Capture the cell that displays the provided text and extract its [X, Y] central coordinate. 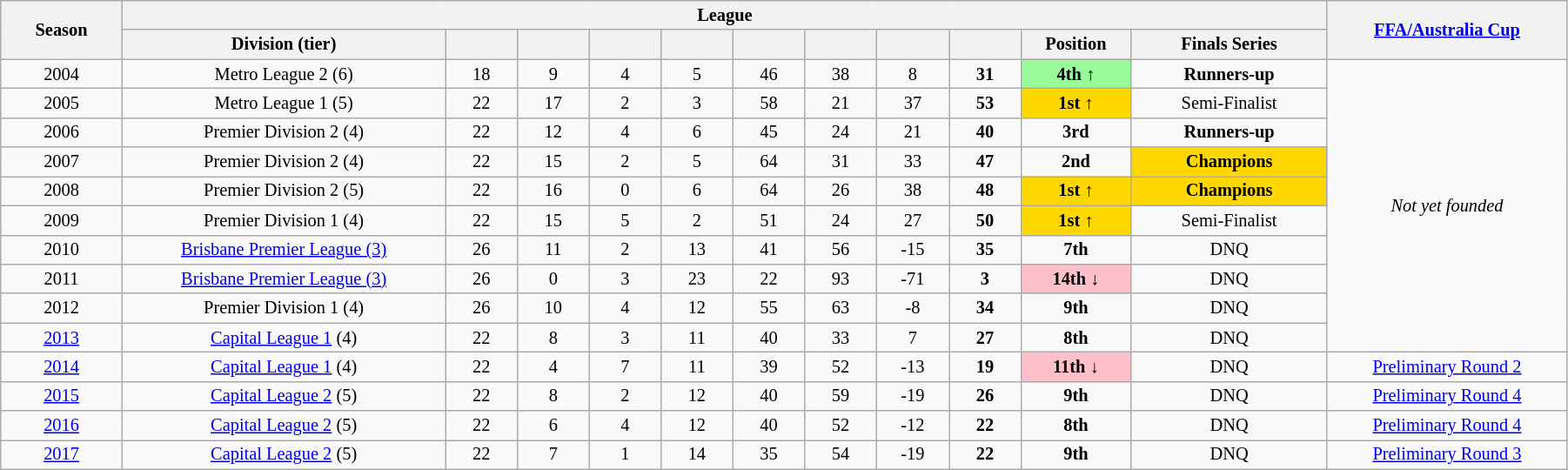
2013 [62, 338]
-12 [912, 426]
19 [985, 366]
2015 [62, 396]
Preliminary Round 3 [1446, 454]
Not yet founded [1446, 205]
53 [985, 103]
2017 [62, 454]
59 [841, 396]
48 [985, 191]
Division (tier) [284, 44]
51 [769, 220]
14 [698, 454]
2014 [62, 366]
54 [841, 454]
Metro League 1 (5) [284, 103]
34 [985, 308]
Preliminary Round 2 [1446, 366]
7th [1075, 250]
41 [769, 250]
14th ↓ [1075, 279]
Season [62, 30]
16 [553, 191]
93 [841, 279]
FFA/Australia Cup [1446, 30]
2007 [62, 162]
45 [769, 132]
2012 [62, 308]
2006 [62, 132]
55 [769, 308]
23 [698, 279]
37 [912, 103]
50 [985, 220]
3rd [1075, 132]
46 [769, 74]
56 [841, 250]
2016 [62, 426]
2005 [62, 103]
-13 [912, 366]
Finals Series [1230, 44]
13 [698, 250]
2008 [62, 191]
Metro League 2 (6) [284, 74]
58 [769, 103]
11th ↓ [1075, 366]
2010 [62, 250]
2009 [62, 220]
4th ↑ [1075, 74]
63 [841, 308]
2004 [62, 74]
League [724, 15]
1 [625, 454]
-8 [912, 308]
2011 [62, 279]
10 [553, 308]
Premier Division 2 (5) [284, 191]
47 [985, 162]
39 [769, 366]
2nd [1075, 162]
-15 [912, 250]
-71 [912, 279]
17 [553, 103]
Position [1075, 44]
18 [482, 74]
9 [553, 74]
